Detect which cell encompasses the target text, then output its (x, y) center coordinate. 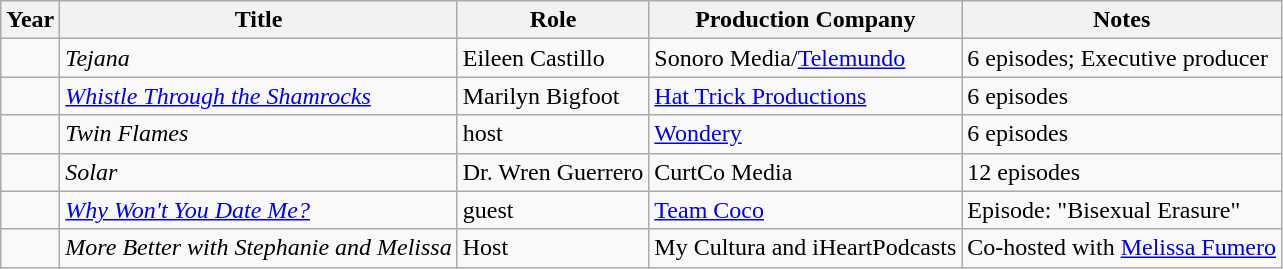
Host (553, 248)
Tejana (258, 58)
More Better with Stephanie and Melissa (258, 248)
6 episodes; Executive producer (1122, 58)
Why Won't You Date Me? (258, 210)
Production Company (806, 20)
12 episodes (1122, 172)
Year (30, 20)
Solar (258, 172)
Marilyn Bigfoot (553, 96)
Co-hosted with Melissa Fumero (1122, 248)
My Cultura and iHeartPodcasts (806, 248)
Title (258, 20)
Notes (1122, 20)
Twin Flames (258, 134)
Eileen Castillo (553, 58)
Wondery (806, 134)
CurtCo Media (806, 172)
Role (553, 20)
Episode: "Bisexual Erasure" (1122, 210)
Team Coco (806, 210)
Hat Trick Productions (806, 96)
host (553, 134)
Sonoro Media/Telemundo (806, 58)
Whistle Through the Shamrocks (258, 96)
guest (553, 210)
Dr. Wren Guerrero (553, 172)
